Determine the [X, Y] coordinate at the center of the cell enclosing the given text.  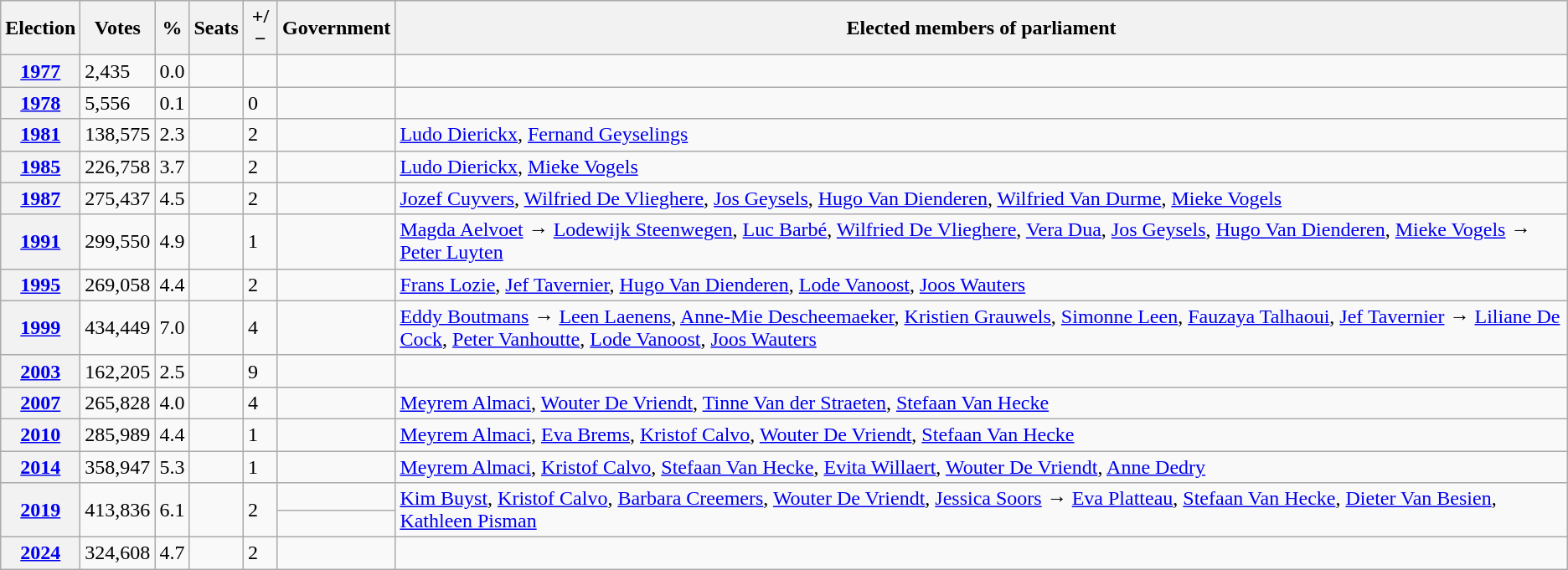
4.0 [173, 403]
0 [260, 103]
413,836 [117, 511]
Ludo Dierickx, Mieke Vogels [982, 167]
6.1 [173, 511]
434,449 [117, 328]
2014 [40, 466]
358,947 [117, 466]
1981 [40, 135]
Election [40, 28]
Elected members of parliament [982, 28]
1995 [40, 285]
1977 [40, 71]
324,608 [117, 553]
Jozef Cuyvers, Wilfried De Vlieghere, Jos Geysels, Hugo Van Dienderen, Wilfried Van Durme, Mieke Vogels [982, 198]
3.7 [173, 167]
Frans Lozie, Jef Tavernier, Hugo Van Dienderen, Lode Vanoost, Joos Wauters [982, 285]
2.3 [173, 135]
2007 [40, 403]
Seats [216, 28]
138,575 [117, 135]
Ludo Dierickx, Fernand Geyselings [982, 135]
2,435 [117, 71]
4.9 [173, 241]
275,437 [117, 198]
7.0 [173, 328]
2019 [40, 511]
Meyrem Almaci, Wouter De Vriendt, Tinne Van der Straeten, Stefaan Van Hecke [982, 403]
1999 [40, 328]
Government [336, 28]
5,556 [117, 103]
299,550 [117, 241]
285,989 [117, 434]
9 [260, 371]
1991 [40, 241]
269,058 [117, 285]
226,758 [117, 167]
Votes [117, 28]
0.1 [173, 103]
2024 [40, 553]
1978 [40, 103]
0.0 [173, 71]
2.5 [173, 371]
Meyrem Almaci, Eva Brems, Kristof Calvo, Wouter De Vriendt, Stefaan Van Hecke [982, 434]
5.3 [173, 466]
1987 [40, 198]
Kim Buyst, Kristof Calvo, Barbara Creemers, Wouter De Vriendt, Jessica Soors → Eva Platteau, Stefaan Van Hecke, Dieter Van Besien, Kathleen Pisman [982, 511]
Meyrem Almaci, Kristof Calvo, Stefaan Van Hecke, Evita Willaert, Wouter De Vriendt, Anne Dedry [982, 466]
2003 [40, 371]
1985 [40, 167]
4.7 [173, 553]
Magda Aelvoet → Lodewijk Steenwegen, Luc Barbé, Wilfried De Vlieghere, Vera Dua, Jos Geysels, Hugo Van Dienderen, Mieke Vogels → Peter Luyten [982, 241]
% [173, 28]
2010 [40, 434]
4.5 [173, 198]
+/− [260, 28]
265,828 [117, 403]
162,205 [117, 371]
